Provide the (X, Y) coordinate of the cell's center where the given text is located.  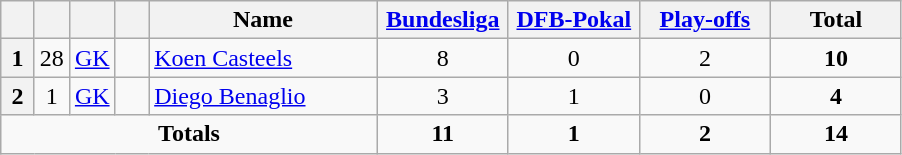
14 (836, 134)
28 (52, 58)
Play-offs (704, 20)
10 (836, 58)
Diego Benaglio (264, 96)
Totals (189, 134)
4 (836, 96)
Total (836, 20)
DFB-Pokal (574, 20)
Name (264, 20)
3 (442, 96)
11 (442, 134)
Bundesliga (442, 20)
Koen Casteels (264, 58)
8 (442, 58)
